Extract the (x, y) coordinate from the center of the cell holding the provided text.  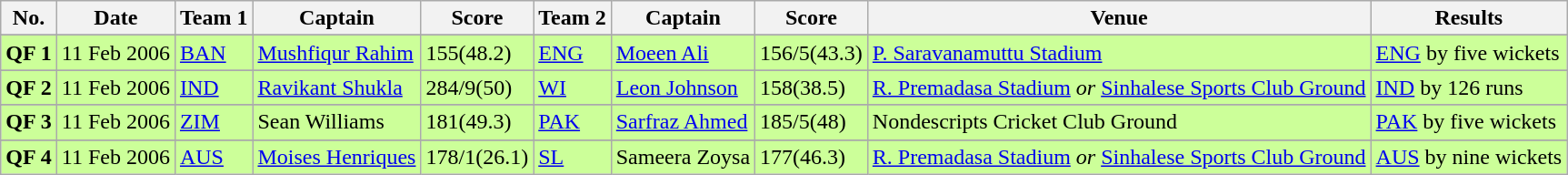
AUS by nine wickets (1469, 157)
Sarfraz Ahmed (683, 122)
PAK (573, 122)
QF 3 (29, 122)
QF 2 (29, 87)
Date (115, 18)
Venue (1119, 18)
SL (573, 157)
ZIM (214, 122)
Moeen Ali (683, 53)
ENG (573, 53)
181(49.3) (477, 122)
178/1(26.1) (477, 157)
Moises Henriques (336, 157)
BAN (214, 53)
Ravikant Shukla (336, 87)
Sean Williams (336, 122)
155(48.2) (477, 53)
ENG by five wickets (1469, 53)
177(46.3) (812, 157)
QF 1 (29, 53)
IND by 126 runs (1469, 87)
IND (214, 87)
158(38.5) (812, 87)
PAK by five wickets (1469, 122)
P. Saravanamuttu Stadium (1119, 53)
156/5(43.3) (812, 53)
Mushfiqur Rahim (336, 53)
Team 2 (573, 18)
Team 1 (214, 18)
Nondescripts Cricket Club Ground (1119, 122)
185/5(48) (812, 122)
Results (1469, 18)
AUS (214, 157)
Leon Johnson (683, 87)
QF 4 (29, 157)
Sameera Zoysa (683, 157)
No. (29, 18)
284/9(50) (477, 87)
WI (573, 87)
